Identify which cell holds the provided text, then report its [X, Y] central coordinate. 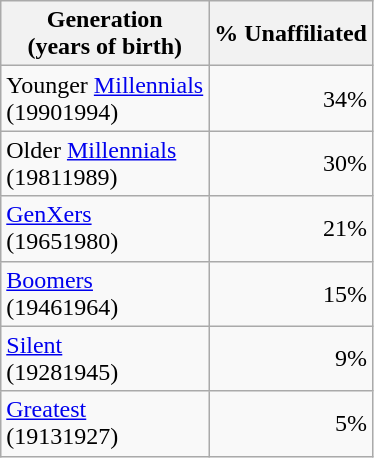
Older Millennials(19811989) [105, 164]
9% [291, 358]
Generation(years of birth) [105, 34]
15% [291, 294]
21% [291, 228]
Greatest(19131927) [105, 424]
% Unaffiliated [291, 34]
34% [291, 98]
5% [291, 424]
Younger Millennials(19901994) [105, 98]
30% [291, 164]
Boomers(19461964) [105, 294]
GenXers(19651980) [105, 228]
Silent(19281945) [105, 358]
